Identify which cell holds the provided text, then report its [X, Y] central coordinate. 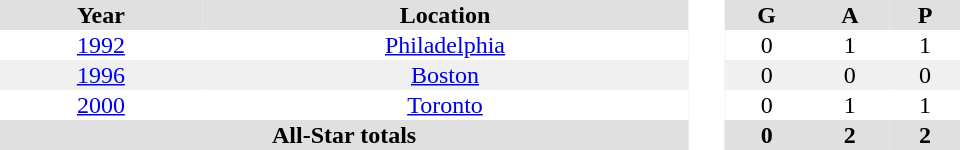
All-Star totals [344, 135]
Location [445, 15]
Boston [445, 75]
1992 [101, 45]
Philadelphia [445, 45]
G [767, 15]
Year [101, 15]
1996 [101, 75]
A [850, 15]
P [925, 15]
2000 [101, 105]
Toronto [445, 105]
